Output the [X, Y] coordinate of the center of the cell containing the given text.  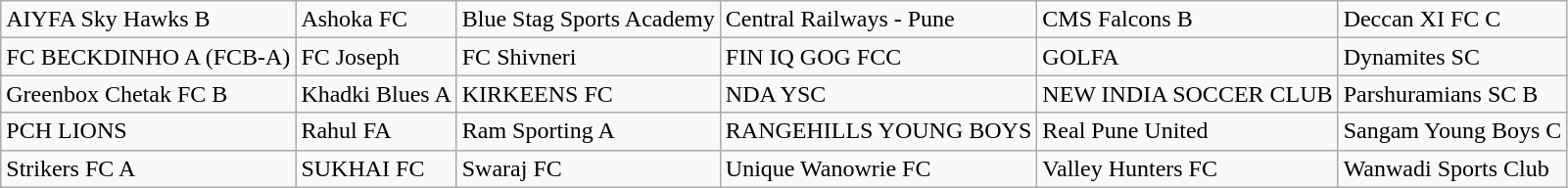
FC Shivneri [588, 57]
Deccan XI FC C [1452, 20]
RANGEHILLS YOUNG BOYS [879, 131]
Blue Stag Sports Academy [588, 20]
NDA YSC [879, 94]
Dynamites SC [1452, 57]
Swaraj FC [588, 168]
FC Joseph [376, 57]
CMS Falcons B [1187, 20]
Central Railways - Pune [879, 20]
Valley Hunters FC [1187, 168]
NEW INDIA SOCCER CLUB [1187, 94]
Khadki Blues A [376, 94]
Parshuramians SC B [1452, 94]
AIYFA Sky Hawks B [149, 20]
PCH LIONS [149, 131]
Real Pune United [1187, 131]
Strikers FC A [149, 168]
Greenbox Chetak FC B [149, 94]
Rahul FA [376, 131]
FIN IQ GOG FCC [879, 57]
Wanwadi Sports Club [1452, 168]
SUKHAI FC [376, 168]
Unique Wanowrie FC [879, 168]
GOLFA [1187, 57]
Ram Sporting A [588, 131]
Sangam Young Boys C [1452, 131]
FC BECKDINHO A (FCB-A) [149, 57]
KIRKEENS FC [588, 94]
Ashoka FC [376, 20]
